Scan for the cell matching the given text and deliver its [X, Y] coordinate at center. 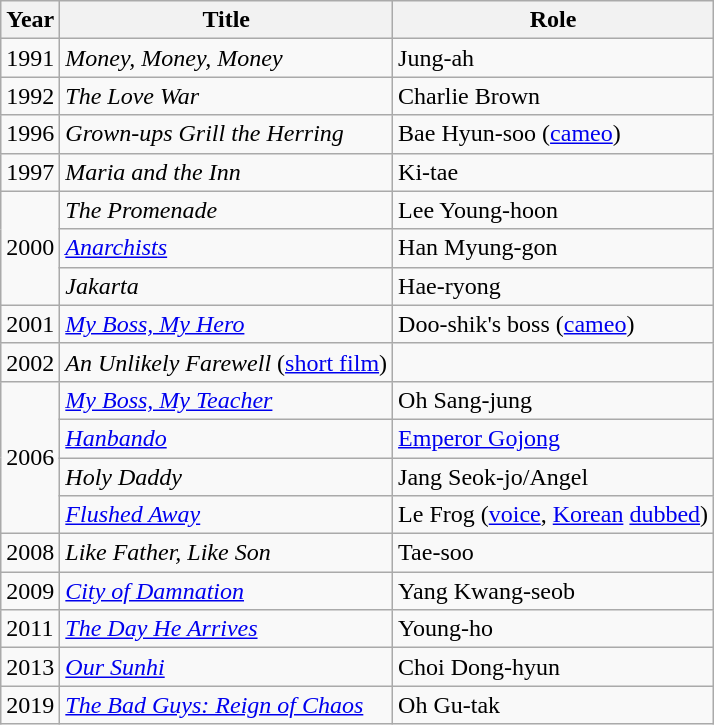
Jakarta [226, 286]
2006 [30, 457]
Young-ho [554, 629]
Hae-ryong [554, 286]
2008 [30, 553]
Bae Hyun-soo (cameo) [554, 134]
My Boss, My Teacher [226, 400]
The Promenade [226, 210]
2001 [30, 324]
An Unlikely Farewell (short film) [226, 362]
Le Frog (voice, Korean dubbed) [554, 515]
The Love War [226, 96]
1997 [30, 172]
My Boss, My Hero [226, 324]
2011 [30, 629]
Year [30, 20]
Yang Kwang-seob [554, 591]
The Bad Guys: Reign of Chaos [226, 705]
Han Myung-gon [554, 248]
Doo-shik's boss (cameo) [554, 324]
Jang Seok-jo/Angel [554, 477]
Ki-tae [554, 172]
Hanbando [226, 438]
2000 [30, 248]
Like Father, Like Son [226, 553]
2013 [30, 667]
2002 [30, 362]
Oh Gu-tak [554, 705]
The Day He Arrives [226, 629]
1992 [30, 96]
Anarchists [226, 248]
Holy Daddy [226, 477]
Charlie Brown [554, 96]
Role [554, 20]
Grown-ups Grill the Herring [226, 134]
Emperor Gojong [554, 438]
Flushed Away [226, 515]
1996 [30, 134]
Lee Young-hoon [554, 210]
City of Damnation [226, 591]
1991 [30, 58]
Jung-ah [554, 58]
Our Sunhi [226, 667]
Oh Sang-jung [554, 400]
Tae-soo [554, 553]
Money, Money, Money [226, 58]
2009 [30, 591]
Title [226, 20]
Choi Dong-hyun [554, 667]
2019 [30, 705]
Maria and the Inn [226, 172]
